Identify which cell holds the provided text, then report its [x, y] central coordinate. 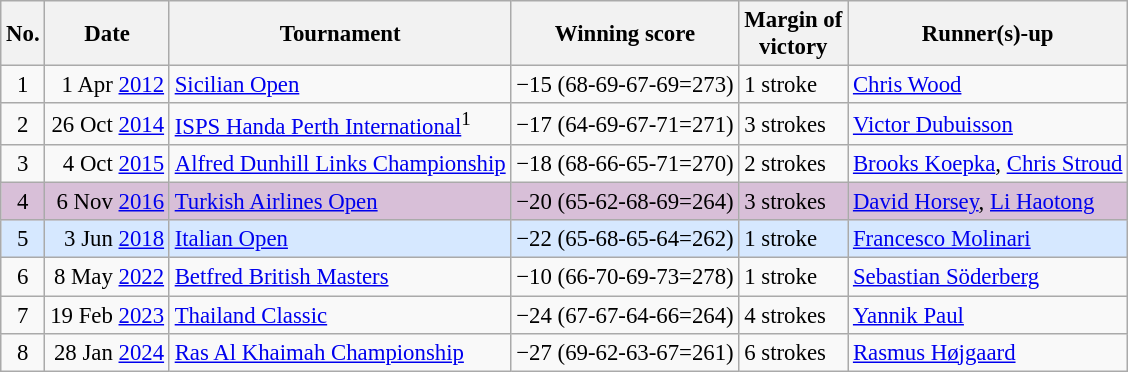
Turkish Airlines Open [340, 202]
Yannik Paul [988, 315]
Rasmus Højgaard [988, 352]
David Horsey, Li Haotong [988, 202]
−17 (64-69-67-71=271) [625, 124]
6 [23, 277]
8 May 2022 [107, 277]
ISPS Handa Perth International1 [340, 124]
4 strokes [794, 315]
Victor Dubuisson [988, 124]
Ras Al Khaimah Championship [340, 352]
−20 (65-62-68-69=264) [625, 202]
2 [23, 124]
Brooks Koepka, Chris Stroud [988, 164]
Thailand Classic [340, 315]
−15 (68-69-67-69=273) [625, 85]
8 [23, 352]
7 [23, 315]
3 Jun 2018 [107, 239]
−18 (68-66-65-71=270) [625, 164]
4 [23, 202]
1 Apr 2012 [107, 85]
6 Nov 2016 [107, 202]
Tournament [340, 34]
6 strokes [794, 352]
Alfred Dunhill Links Championship [340, 164]
3 [23, 164]
−24 (67-67-64-66=264) [625, 315]
Sebastian Söderberg [988, 277]
4 Oct 2015 [107, 164]
−27 (69-62-63-67=261) [625, 352]
1 [23, 85]
Betfred British Masters [340, 277]
28 Jan 2024 [107, 352]
Margin ofvictory [794, 34]
Sicilian Open [340, 85]
Francesco Molinari [988, 239]
Runner(s)-up [988, 34]
−10 (66-70-69-73=278) [625, 277]
−22 (65-68-65-64=262) [625, 239]
Italian Open [340, 239]
2 strokes [794, 164]
5 [23, 239]
Chris Wood [988, 85]
Winning score [625, 34]
26 Oct 2014 [107, 124]
19 Feb 2023 [107, 315]
Date [107, 34]
No. [23, 34]
